Search for the cell housing the specified text and yield its (X, Y) center coordinate. 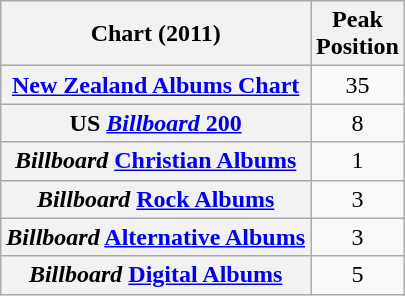
PeakPosition (358, 34)
5 (358, 275)
Billboard Alternative Albums (156, 237)
Billboard Rock Albums (156, 199)
US Billboard 200 (156, 123)
35 (358, 85)
New Zealand Albums Chart (156, 85)
Billboard Digital Albums (156, 275)
Billboard Christian Albums (156, 161)
1 (358, 161)
Chart (2011) (156, 34)
8 (358, 123)
